Identify which cell holds the provided text, then report its [x, y] central coordinate. 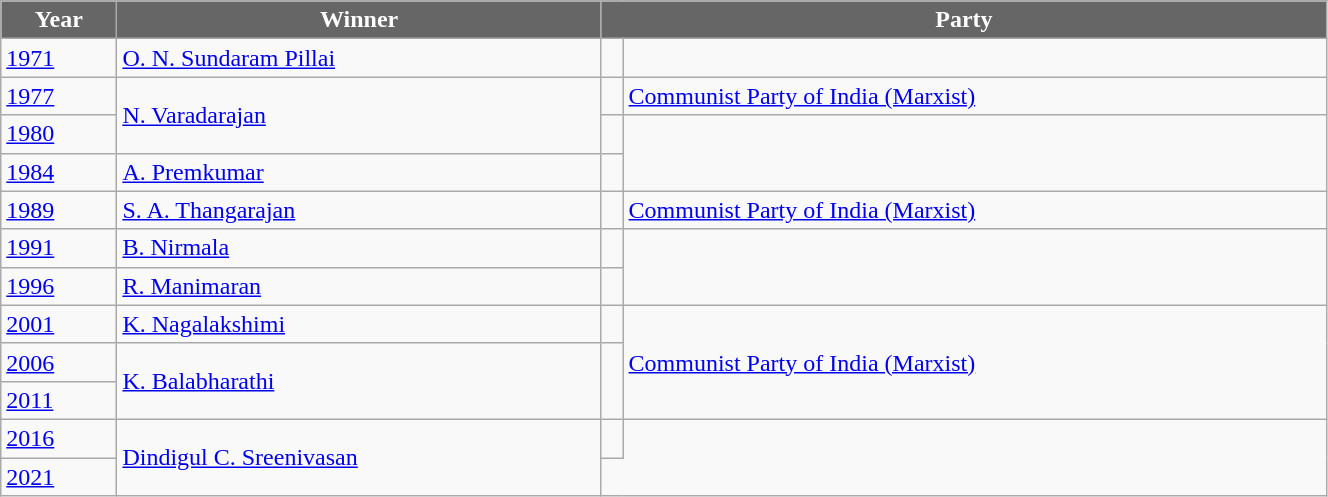
1991 [59, 248]
2011 [59, 400]
B. Nirmala [359, 248]
Year [59, 20]
O. N. Sundaram Pillai [359, 58]
2021 [59, 477]
K. Nagalakshimi [359, 324]
1984 [59, 172]
Party [964, 20]
1977 [59, 96]
S. A. Thangarajan [359, 210]
2016 [59, 438]
1996 [59, 286]
R. Manimaran [359, 286]
A. Premkumar [359, 172]
1989 [59, 210]
Winner [359, 20]
2001 [59, 324]
1980 [59, 134]
N. Varadarajan [359, 115]
1971 [59, 58]
Dindigul C. Sreenivasan [359, 457]
K. Balabharathi [359, 381]
2006 [59, 362]
